Pinpoint the cell where the given text exists, returning its (x, y) midpoint coordinate. 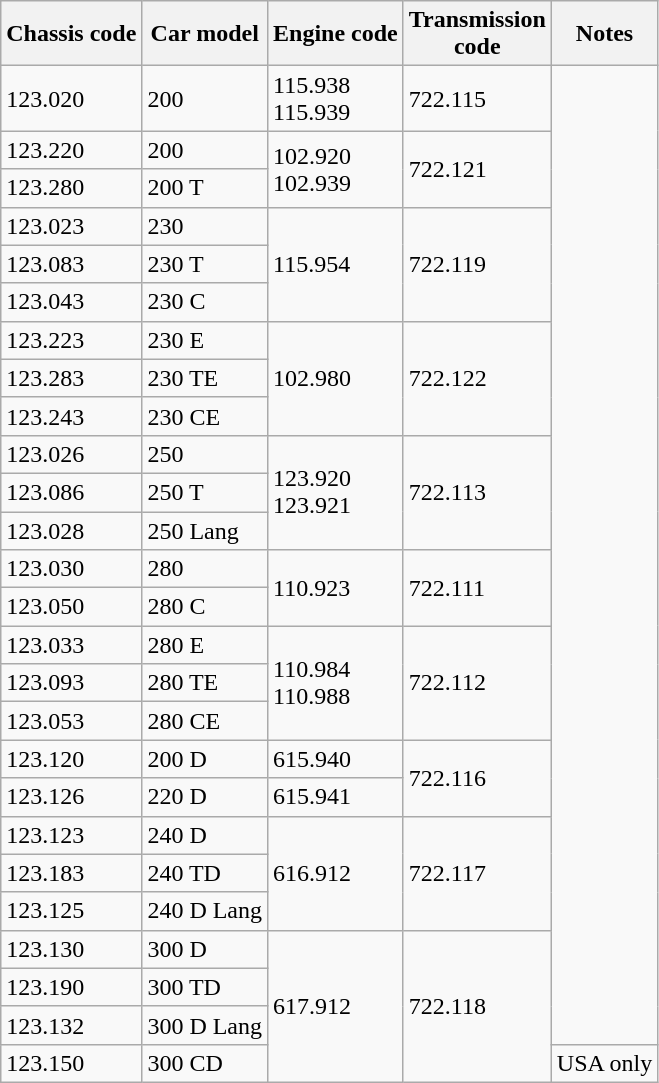
115.954 (336, 264)
102.920102.939 (336, 169)
280 (205, 569)
123.083 (72, 264)
102.980 (336, 378)
123.220 (72, 150)
123.023 (72, 226)
123.043 (72, 302)
230 E (205, 340)
300 D (205, 949)
USA only (604, 1063)
722.121 (477, 169)
615.941 (336, 797)
722.115 (477, 98)
123.150 (72, 1063)
123.033 (72, 645)
123.028 (72, 531)
280 C (205, 607)
123.920123.921 (336, 492)
123.030 (72, 569)
615.940 (336, 759)
280 E (205, 645)
300 TD (205, 987)
123.243 (72, 416)
300 CD (205, 1063)
722.111 (477, 588)
230 (205, 226)
Engine code (336, 34)
300 D Lang (205, 1025)
230 TE (205, 378)
123.120 (72, 759)
Notes (604, 34)
230 C (205, 302)
220 D (205, 797)
123.190 (72, 987)
722.112 (477, 683)
123.125 (72, 911)
123.223 (72, 340)
722.113 (477, 492)
123.280 (72, 188)
616.912 (336, 873)
240 D (205, 835)
200 D (205, 759)
123.132 (72, 1025)
Car model (205, 34)
123.026 (72, 454)
Chassis code (72, 34)
Transmissioncode (477, 34)
123.093 (72, 683)
722.116 (477, 778)
250 Lang (205, 531)
123.020 (72, 98)
240 D Lang (205, 911)
250 (205, 454)
110.923 (336, 588)
617.912 (336, 1006)
722.117 (477, 873)
123.053 (72, 721)
240 TD (205, 873)
115.938115.939 (336, 98)
230 T (205, 264)
250 T (205, 492)
123.050 (72, 607)
123.183 (72, 873)
280 CE (205, 721)
110.984110.988 (336, 683)
123.086 (72, 492)
722.122 (477, 378)
280 TE (205, 683)
200 T (205, 188)
123.283 (72, 378)
230 CE (205, 416)
722.119 (477, 264)
722.118 (477, 1006)
123.130 (72, 949)
123.126 (72, 797)
123.123 (72, 835)
